Determine the (X, Y) coordinate at the center of the cell enclosing the given text.  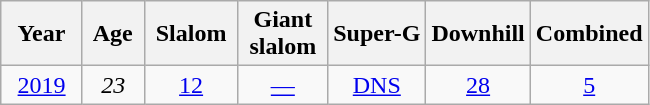
Combined (589, 34)
Super-G (377, 34)
23 (113, 85)
— (283, 85)
Year (42, 34)
28 (478, 85)
12 (191, 85)
Age (113, 34)
Slalom (191, 34)
Giant slalom (283, 34)
Downhill (478, 34)
5 (589, 85)
DNS (377, 85)
2019 (42, 85)
